Capture the cell that displays the provided text and extract its (X, Y) central coordinate. 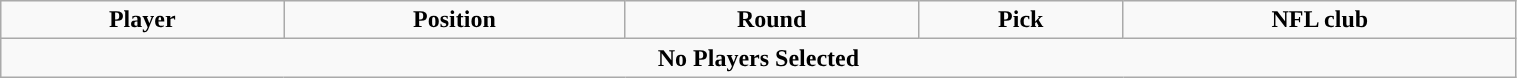
NFL club (1320, 20)
Position (454, 20)
Pick (1020, 20)
No Players Selected (758, 58)
Round (772, 20)
Player (142, 20)
